Detect which cell encompasses the target text, then output its (x, y) center coordinate. 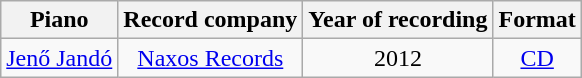
CD (537, 58)
Piano (60, 20)
Jenő Jandó (60, 58)
Naxos Records (210, 58)
Year of recording (398, 20)
2012 (398, 58)
Record company (210, 20)
Format (537, 20)
